Identify which cell holds the provided text, then report its [X, Y] central coordinate. 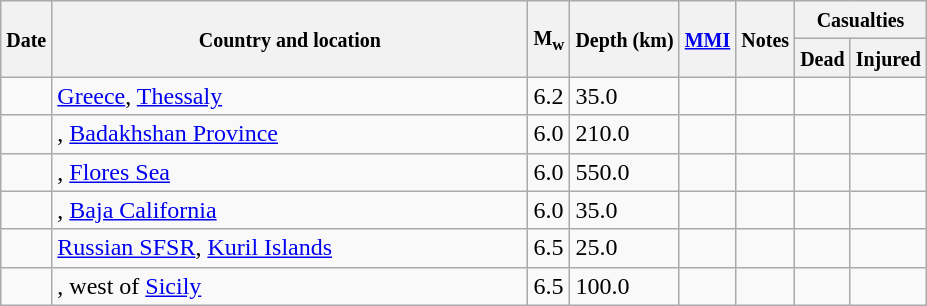
, west of Sicily [290, 286]
Country and location [290, 39]
25.0 [624, 248]
, Flores Sea [290, 172]
Casualties [861, 20]
6.2 [549, 96]
Russian SFSR, Kuril Islands [290, 248]
550.0 [624, 172]
Greece, Thessaly [290, 96]
210.0 [624, 134]
Injured [888, 58]
Notes [766, 39]
Date [26, 39]
MMI [708, 39]
Depth (km) [624, 39]
Dead [823, 58]
100.0 [624, 286]
Mw [549, 39]
, Baja California [290, 210]
, Badakhshan Province [290, 134]
